Return [x, y] of the center of cell containing provided text 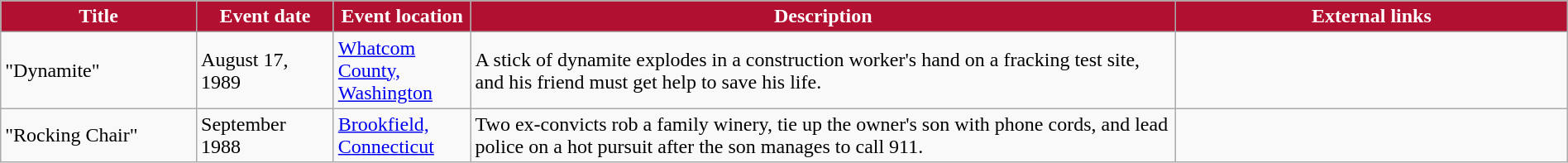
Event location [402, 17]
A stick of dynamite explodes in a construction worker's hand on a fracking test site, and his friend must get help to save his life. [824, 70]
September 1988 [265, 136]
August 17, 1989 [265, 70]
External links [1372, 17]
Whatcom County, Washington [402, 70]
Event date [265, 17]
Two ex-convicts rob a family winery, tie up the owner's son with phone cords, and lead police on a hot pursuit after the son manages to call 911. [824, 136]
Description [824, 17]
"Rocking Chair" [99, 136]
Brookfield, Connecticut [402, 136]
Title [99, 17]
"Dynamite" [99, 70]
